Provide the [X, Y] coordinate of the cell's center where the given text is located.  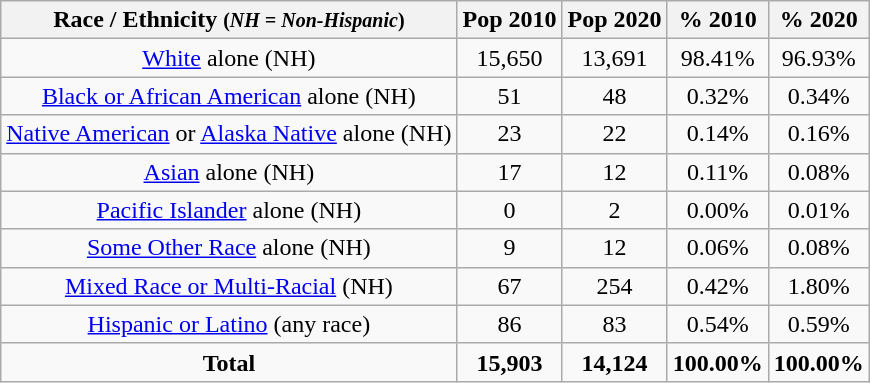
51 [510, 96]
Mixed Race or Multi-Racial (NH) [229, 286]
Some Other Race alone (NH) [229, 248]
0.16% [818, 134]
2 [614, 210]
83 [614, 324]
14,124 [614, 362]
96.93% [818, 58]
0.34% [818, 96]
67 [510, 286]
0.42% [718, 286]
22 [614, 134]
Black or African American alone (NH) [229, 96]
Pop 2020 [614, 20]
0 [510, 210]
0.00% [718, 210]
% 2010 [718, 20]
Total [229, 362]
0.11% [718, 172]
Asian alone (NH) [229, 172]
23 [510, 134]
Race / Ethnicity (NH = Non-Hispanic) [229, 20]
0.14% [718, 134]
48 [614, 96]
254 [614, 286]
0.01% [818, 210]
0.32% [718, 96]
15,903 [510, 362]
0.54% [718, 324]
98.41% [718, 58]
Native American or Alaska Native alone (NH) [229, 134]
% 2020 [818, 20]
Pop 2010 [510, 20]
15,650 [510, 58]
1.80% [818, 286]
Pacific Islander alone (NH) [229, 210]
86 [510, 324]
13,691 [614, 58]
0.06% [718, 248]
17 [510, 172]
9 [510, 248]
0.59% [818, 324]
Hispanic or Latino (any race) [229, 324]
White alone (NH) [229, 58]
